Extract the (x, y) coordinate from the center of the cell holding the provided text.  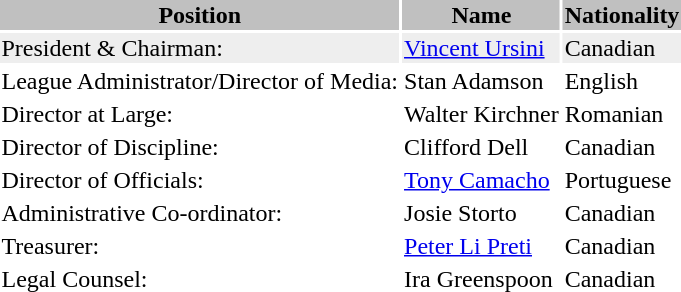
Peter Li Preti (482, 246)
English (622, 81)
Stan Adamson (482, 81)
Treasurer: (200, 246)
Director of Officials: (200, 180)
Director at Large: (200, 114)
President & Chairman: (200, 48)
League Administrator/Director of Media: (200, 81)
Josie Storto (482, 213)
Administrative Co-ordinator: (200, 213)
Name (482, 15)
Director of Discipline: (200, 147)
Vincent Ursini (482, 48)
Clifford Dell (482, 147)
Romanian (622, 114)
Nationality (622, 15)
Tony Camacho (482, 180)
Portuguese (622, 180)
Position (200, 15)
Walter Kirchner (482, 114)
